Determine the [x, y] coordinate at the center of the cell enclosing the given text.  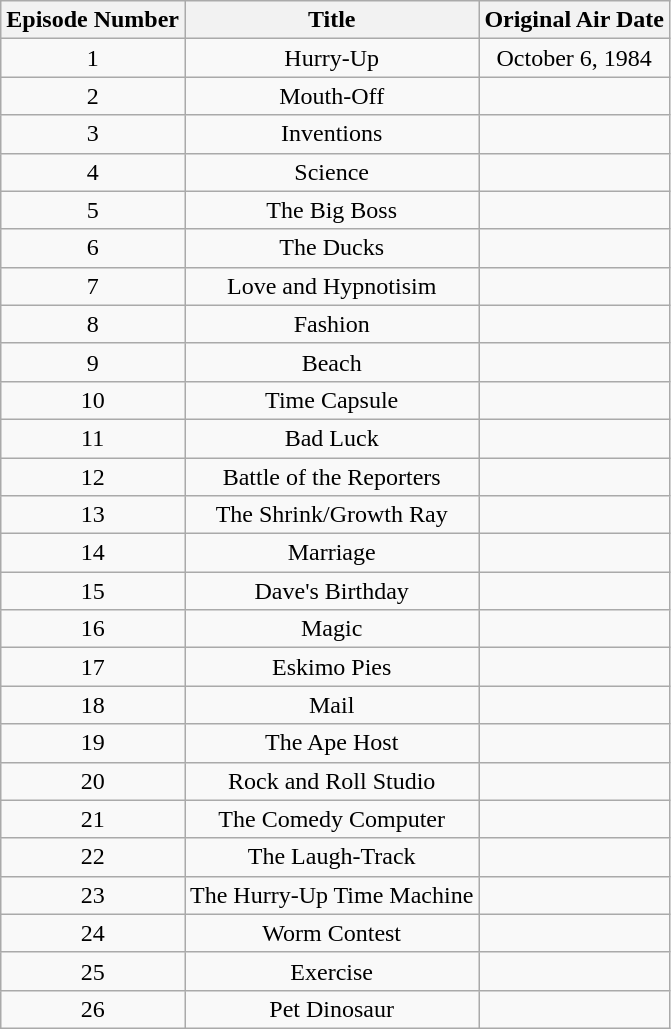
7 [93, 286]
25 [93, 971]
13 [93, 515]
Mail [331, 705]
20 [93, 781]
23 [93, 895]
Science [331, 172]
2 [93, 96]
Fashion [331, 324]
Hurry-Up [331, 58]
The Ape Host [331, 743]
Inventions [331, 134]
26 [93, 1009]
Title [331, 20]
Battle of the Reporters [331, 477]
6 [93, 248]
The Hurry-Up Time Machine [331, 895]
22 [93, 857]
1 [93, 58]
19 [93, 743]
Original Air Date [574, 20]
9 [93, 362]
Beach [331, 362]
The Big Boss [331, 210]
Exercise [331, 971]
Pet Dinosaur [331, 1009]
Magic [331, 629]
18 [93, 705]
The Comedy Computer [331, 819]
Love and Hypnotisim [331, 286]
Eskimo Pies [331, 667]
21 [93, 819]
The Shrink/Growth Ray [331, 515]
4 [93, 172]
11 [93, 438]
The Ducks [331, 248]
3 [93, 134]
Time Capsule [331, 400]
Marriage [331, 553]
10 [93, 400]
October 6, 1984 [574, 58]
16 [93, 629]
14 [93, 553]
24 [93, 933]
15 [93, 591]
Rock and Roll Studio [331, 781]
Mouth-Off [331, 96]
The Laugh-Track [331, 857]
17 [93, 667]
12 [93, 477]
Dave's Birthday [331, 591]
Episode Number [93, 20]
Worm Contest [331, 933]
5 [93, 210]
Bad Luck [331, 438]
8 [93, 324]
